Determine the (x, y) coordinate at the center of the cell enclosing the given text.  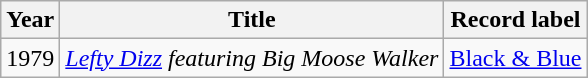
Record label (516, 20)
Year (30, 20)
Lefty Dizz featuring Big Moose Walker (252, 58)
Black & Blue (516, 58)
Title (252, 20)
1979 (30, 58)
